Find where the given text appears and provide that cell's center as [X, Y] coordinate. 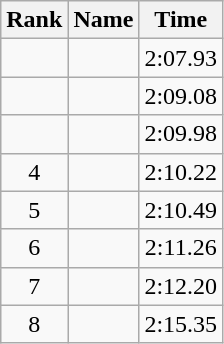
2:11.26 [181, 248]
8 [34, 324]
2:12.20 [181, 286]
7 [34, 286]
Name [104, 20]
2:07.93 [181, 58]
2:10.49 [181, 210]
2:09.08 [181, 96]
2:15.35 [181, 324]
4 [34, 172]
2:09.98 [181, 134]
Time [181, 20]
5 [34, 210]
Rank [34, 20]
2:10.22 [181, 172]
6 [34, 248]
